Detect which cell encompasses the target text, then output its [x, y] center coordinate. 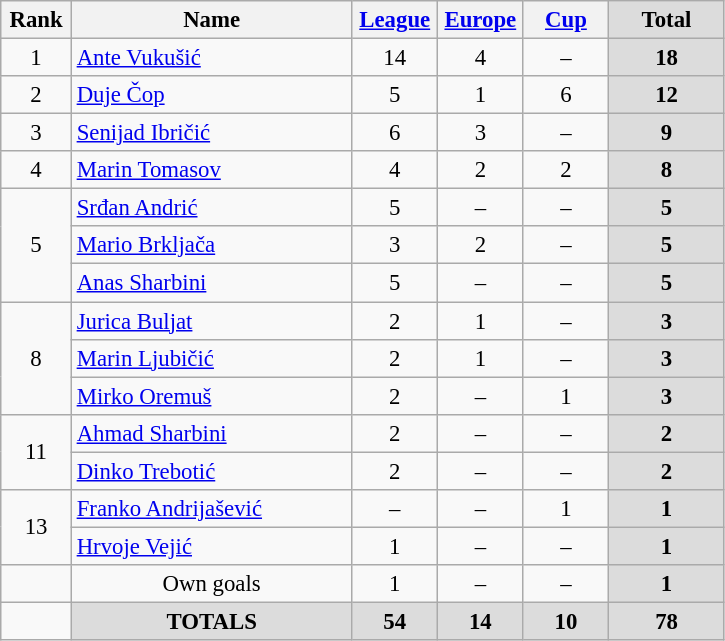
10 [566, 621]
Marin Tomasov [212, 170]
12 [667, 95]
Ahmad Sharbini [212, 433]
Anas Sharbini [212, 283]
Europe [481, 20]
Hrvoje Vejić [212, 546]
Jurica Buljat [212, 321]
Mirko Oremuš [212, 396]
Cup [566, 20]
Own goals [212, 584]
League [395, 20]
Ante Vukušić [212, 58]
11 [36, 452]
18 [667, 58]
TOTALS [212, 621]
Duje Čop [212, 95]
Name [212, 20]
78 [667, 621]
Franko Andrijašević [212, 509]
Marin Ljubičić [212, 358]
Rank [36, 20]
9 [667, 133]
Total [667, 20]
54 [395, 621]
13 [36, 528]
Mario Brkljača [212, 245]
Srđan Andrić [212, 208]
Dinko Trebotić [212, 471]
Senijad Ibričić [212, 133]
